Identify which cell holds the provided text, then report its (x, y) central coordinate. 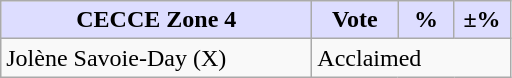
Acclaimed (411, 58)
% (426, 20)
±% (482, 20)
Jolène Savoie-Day (X) (156, 58)
Vote (355, 20)
CECCE Zone 4 (156, 20)
